Extract the [x, y] coordinate from the center of the cell holding the provided text.  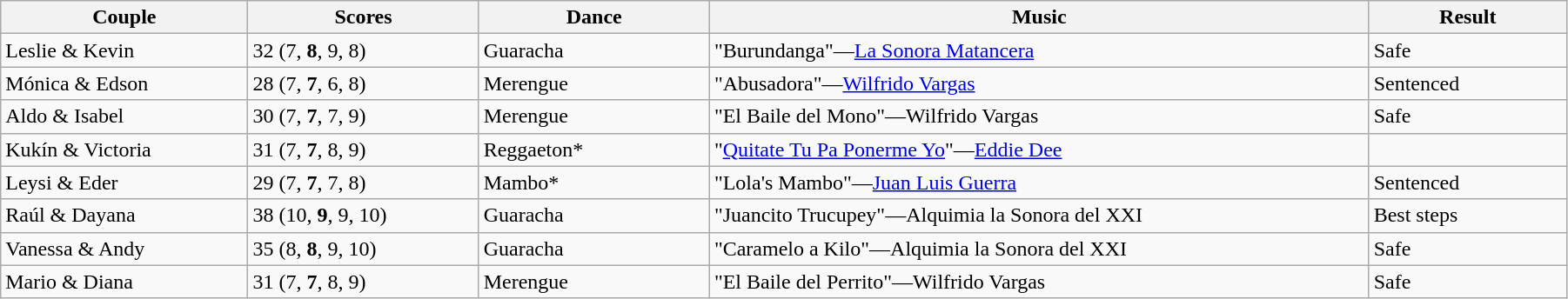
Dance [593, 17]
"Abusadora"—Wilfrido Vargas [1039, 83]
"Caramelo a Kilo"—Alquimia la Sonora del XXI [1039, 249]
30 (7, 7, 7, 9) [364, 116]
Mónica & Edson [124, 83]
Reggaeton* [593, 149]
Leslie & Kevin [124, 50]
"Juancito Trucupey"—Alquimia la Sonora del XXI [1039, 216]
Leysi & Eder [124, 183]
"Burundanga"—La Sonora Matancera [1039, 50]
28 (7, 7, 6, 8) [364, 83]
Music [1039, 17]
32 (7, 8, 9, 8) [364, 50]
Raúl & Dayana [124, 216]
Best steps [1467, 216]
Couple [124, 17]
Mambo* [593, 183]
Aldo & Isabel [124, 116]
"El Baile del Perrito"—Wilfrido Vargas [1039, 282]
"Quitate Tu Pa Ponerme Yo"—Eddie Dee [1039, 149]
Result [1467, 17]
"Lola's Mambo"—Juan Luis Guerra [1039, 183]
Scores [364, 17]
38 (10, 9, 9, 10) [364, 216]
"El Baile del Mono"—Wilfrido Vargas [1039, 116]
29 (7, 7, 7, 8) [364, 183]
Mario & Diana [124, 282]
Vanessa & Andy [124, 249]
35 (8, 8, 9, 10) [364, 249]
Kukín & Victoria [124, 149]
